Detect which cell encompasses the target text, then output its (x, y) center coordinate. 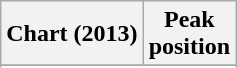
Peakposition (189, 34)
Chart (2013) (72, 34)
